Extract the (X, Y) coordinate from the center of the cell holding the provided text.  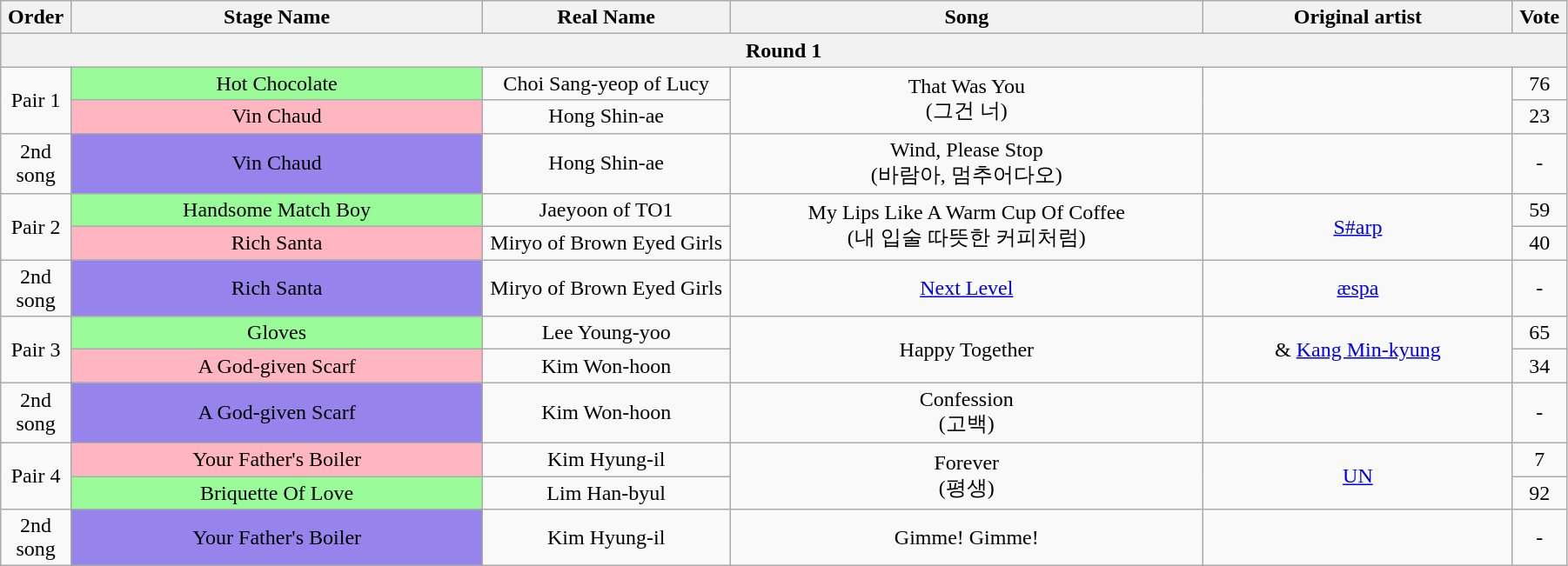
Confession(고백) (967, 413)
Real Name (606, 17)
76 (1540, 83)
UN (1357, 476)
Briquette Of Love (277, 493)
23 (1540, 117)
æspa (1357, 289)
34 (1540, 366)
That Was You(그건 너) (967, 100)
65 (1540, 333)
Next Level (967, 289)
Gloves (277, 333)
Pair 2 (37, 227)
Order (37, 17)
Forever(평생) (967, 476)
Hot Chocolate (277, 83)
Pair 1 (37, 100)
59 (1540, 210)
Gimme! Gimme! (967, 537)
Vote (1540, 17)
Pair 4 (37, 476)
40 (1540, 243)
Stage Name (277, 17)
Original artist (1357, 17)
Handsome Match Boy (277, 210)
Round 1 (784, 50)
92 (1540, 493)
Jaeyoon of TO1 (606, 210)
Lim Han-byul (606, 493)
S#arp (1357, 227)
7 (1540, 459)
Choi Sang-yeop of Lucy (606, 83)
My Lips Like A Warm Cup Of Coffee(내 입술 따뜻한 커피처럼) (967, 227)
Happy Together (967, 350)
Wind, Please Stop(바람아, 멈추어다오) (967, 163)
Song (967, 17)
& Kang Min-kyung (1357, 350)
Lee Young-yoo (606, 333)
Pair 3 (37, 350)
